Scan for the cell matching the given text and deliver its (x, y) coordinate at center. 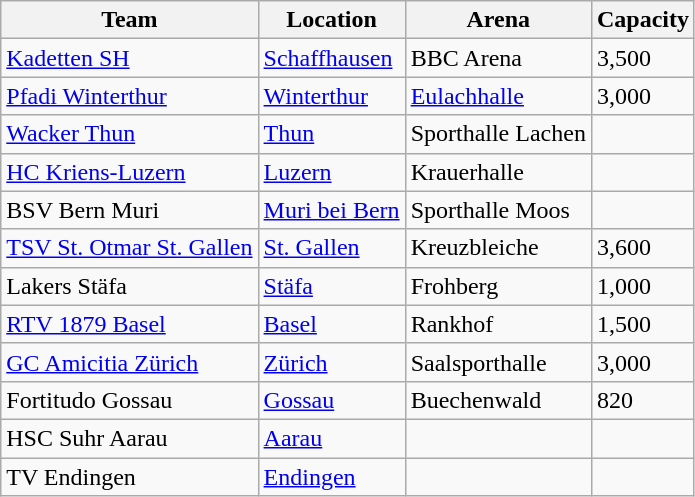
Location (332, 20)
TSV St. Otmar St. Gallen (130, 248)
Capacity (642, 20)
RTV 1879 Basel (130, 324)
Team (130, 20)
St. Gallen (332, 248)
HSC Suhr Aarau (130, 438)
3,600 (642, 248)
Kadetten SH (130, 58)
Pfadi Winterthur (130, 96)
GC Amicitia Zürich (130, 362)
Stäfa (332, 286)
HC Kriens-Luzern (130, 172)
Saalsporthalle (498, 362)
BSV Bern Muri (130, 210)
Fortitudo Gossau (130, 400)
Sporthalle Lachen (498, 134)
Rankhof (498, 324)
3,500 (642, 58)
820 (642, 400)
Arena (498, 20)
Muri bei Bern (332, 210)
Frohberg (498, 286)
Luzern (332, 172)
BBC Arena (498, 58)
TV Endingen (130, 477)
1,000 (642, 286)
Krauerhalle (498, 172)
Zürich (332, 362)
Gossau (332, 400)
Schaffhausen (332, 58)
Basel (332, 324)
Aarau (332, 438)
Endingen (332, 477)
Sporthalle Moos (498, 210)
Kreuzbleiche (498, 248)
Lakers Stäfa (130, 286)
Buechenwald (498, 400)
Eulachhalle (498, 96)
Wacker Thun (130, 134)
1,500 (642, 324)
Winterthur (332, 96)
Thun (332, 134)
